From the cell containing the given text, extract its center point as (X, Y) coordinate. 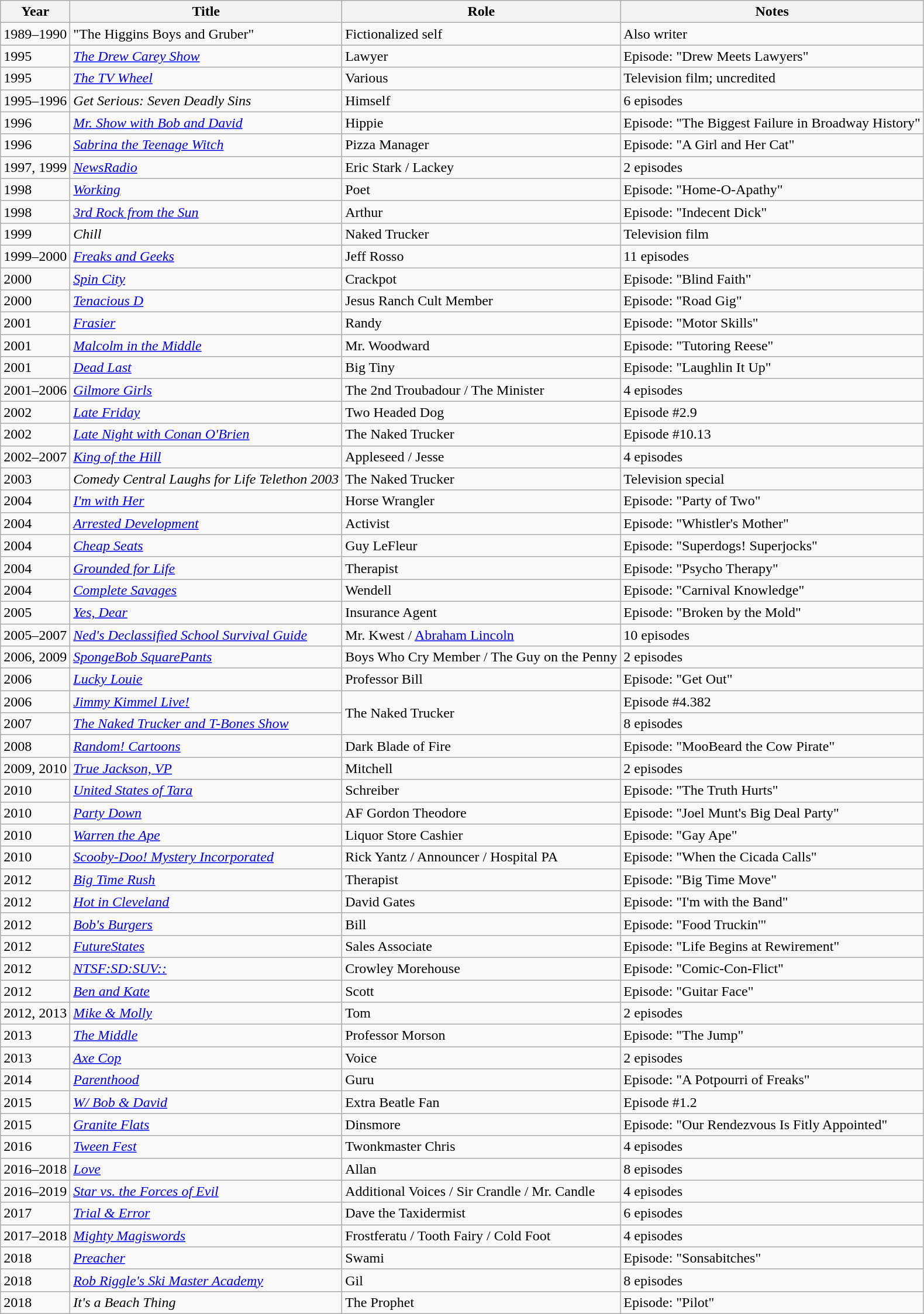
Schreiber (481, 791)
Episode: "A Potpourri of Freaks" (772, 1080)
Mitchell (481, 768)
Episode: "Life Begins at Rewirement" (772, 946)
Frostferatu / Tooth Fairy / Cold Foot (481, 1236)
Cheap Seats (206, 546)
Episode: "The Biggest Failure in Broadway History" (772, 123)
Episode: "Laughlin It Up" (772, 368)
Granite Flats (206, 1125)
Mike & Molly (206, 1013)
Working (206, 189)
King of the Hill (206, 457)
It's a Beach Thing (206, 1302)
Mighty Magiswords (206, 1236)
1989–1990 (35, 34)
FutureStates (206, 946)
Episode: "Comic-Con-Flict" (772, 968)
Lucky Louie (206, 680)
Horse Wrangler (481, 501)
Star vs. the Forces of Evil (206, 1191)
Episode #10.13 (772, 434)
Crowley Morehouse (481, 968)
Episode: "Superdogs! Superjocks" (772, 546)
Dark Blade of Fire (481, 746)
Episode: "Whistler's Mother" (772, 523)
Allan (481, 1169)
Scott (481, 991)
Poet (481, 189)
The Drew Carey Show (206, 56)
Ned's Declassified School Survival Guide (206, 634)
Dead Last (206, 368)
Episode: "Psycho Therapy" (772, 568)
Comedy Central Laughs for Life Telethon 2003 (206, 479)
Big Tiny (481, 368)
Tom (481, 1013)
2016–2018 (35, 1169)
Wendell (481, 590)
Frasier (206, 323)
W/ Bob & David (206, 1102)
2001–2006 (35, 390)
Professor Bill (481, 680)
Pizza Manager (481, 145)
NewsRadio (206, 167)
Appleseed / Jesse (481, 457)
Episode: "Get Out" (772, 680)
Dinsmore (481, 1125)
True Jackson, VP (206, 768)
Episode: "Carnival Knowledge" (772, 590)
Gil (481, 1280)
The 2nd Troubadour / The Minister (481, 390)
2006, 2009 (35, 657)
Television special (772, 479)
Trial & Error (206, 1213)
Axe Cop (206, 1058)
Grounded for Life (206, 568)
Episode: "Indecent Dick" (772, 212)
Mr. Show with Bob and David (206, 123)
Year (35, 12)
2016 (35, 1147)
1995–1996 (35, 101)
Sabrina the Teenage Witch (206, 145)
Mr. Kwest / Abraham Lincoln (481, 634)
Also writer (772, 34)
Big Time Rush (206, 880)
2016–2019 (35, 1191)
Jesus Ranch Cult Member (481, 301)
Sales Associate (481, 946)
Party Down (206, 813)
2005–2007 (35, 634)
Voice (481, 1058)
Episode: "Motor Skills" (772, 323)
Episode: "A Girl and Her Cat" (772, 145)
Episode: "Joel Munt's Big Deal Party" (772, 813)
Episode: "Drew Meets Lawyers" (772, 56)
1999 (35, 234)
Naked Trucker (481, 234)
Rick Yantz / Announcer / Hospital PA (481, 857)
Various (481, 78)
Episode: "Blind Faith" (772, 279)
Episode #1.2 (772, 1102)
Hot in Cleveland (206, 902)
2003 (35, 479)
Insurance Agent (481, 612)
2002–2007 (35, 457)
Tween Fest (206, 1147)
Late Friday (206, 412)
2017 (35, 1213)
Extra Beatle Fan (481, 1102)
Episode: "Party of Two" (772, 501)
Gilmore Girls (206, 390)
Episode: "I'm with the Band" (772, 902)
Lawyer (481, 56)
Ben and Kate (206, 991)
United States of Tara (206, 791)
Bob's Burgers (206, 924)
Guru (481, 1080)
Jeff Rosso (481, 256)
Complete Savages (206, 590)
2007 (35, 724)
Liquor Store Cashier (481, 835)
Freaks and Geeks (206, 256)
2017–2018 (35, 1236)
David Gates (481, 902)
2012, 2013 (35, 1013)
Twonkmaster Chris (481, 1147)
Tenacious D (206, 301)
Mr. Woodward (481, 346)
The TV Wheel (206, 78)
Professor Morson (481, 1036)
Two Headed Dog (481, 412)
Rob Riggle's Ski Master Academy (206, 1280)
Jimmy Kimmel Live! (206, 702)
Eric Stark / Lackey (481, 167)
Episode: "Pilot" (772, 1302)
"The Higgins Boys and Gruber" (206, 34)
Arthur (481, 212)
Television film (772, 234)
Episode: "Tutoring Reese" (772, 346)
Bill (481, 924)
Episode: "Our Rendezvous Is Fitly Appointed" (772, 1125)
Episode: "MooBeard the Cow Pirate" (772, 746)
Episode: "Sonsabitches" (772, 1258)
Hippie (481, 123)
Television film; uncredited (772, 78)
Title (206, 12)
Malcolm in the Middle (206, 346)
Episode: "Road Gig" (772, 301)
2014 (35, 1080)
Swami (481, 1258)
1999–2000 (35, 256)
Warren the Ape (206, 835)
Fictionalized self (481, 34)
Guy LeFleur (481, 546)
2008 (35, 746)
AF Gordon Theodore (481, 813)
Episode: "The Jump" (772, 1036)
Episode: "Broken by the Mold" (772, 612)
Dave the Taxidermist (481, 1213)
Preacher (206, 1258)
Spin City (206, 279)
Episode #2.9 (772, 412)
Arrested Development (206, 523)
Scooby-Doo! Mystery Incorporated (206, 857)
3rd Rock from the Sun (206, 212)
Random! Cartoons (206, 746)
Episode: "Food Truckin'" (772, 924)
The Naked Trucker and T-Bones Show (206, 724)
10 episodes (772, 634)
The Prophet (481, 1302)
Episode: "Home-O-Apathy" (772, 189)
Episode #4.382 (772, 702)
1997, 1999 (35, 167)
Love (206, 1169)
Himself (481, 101)
I'm with Her (206, 501)
Episode: "Gay Ape" (772, 835)
SpongeBob SquarePants (206, 657)
The Middle (206, 1036)
Crackpot (481, 279)
2009, 2010 (35, 768)
Additional Voices / Sir Crandle / Mr. Candle (481, 1191)
Episode: "Big Time Move" (772, 880)
Parenthood (206, 1080)
NTSF:SD:SUV:: (206, 968)
Chill (206, 234)
2005 (35, 612)
11 episodes (772, 256)
Get Serious: Seven Deadly Sins (206, 101)
Notes (772, 12)
Randy (481, 323)
Yes, Dear (206, 612)
Role (481, 12)
Episode: "Guitar Face" (772, 991)
Late Night with Conan O'Brien (206, 434)
Episode: "When the Cicada Calls" (772, 857)
Episode: "The Truth Hurts" (772, 791)
Boys Who Cry Member / The Guy on the Penny (481, 657)
Activist (481, 523)
